Determine the (X, Y) coordinate at the center of the cell enclosing the given text.  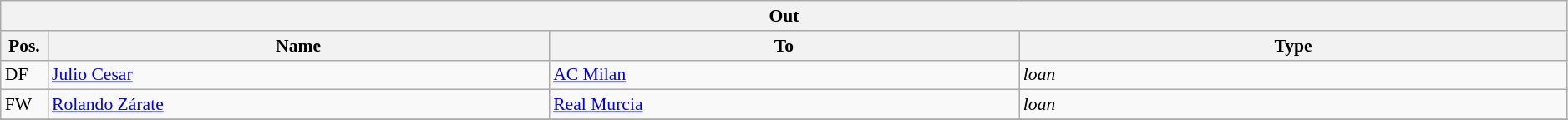
Out (784, 16)
Name (298, 46)
To (784, 46)
Julio Cesar (298, 75)
DF (24, 75)
AC Milan (784, 75)
Type (1293, 46)
FW (24, 105)
Pos. (24, 46)
Real Murcia (784, 105)
Rolando Zárate (298, 105)
